Determine the [X, Y] coordinate at the center of the cell enclosing the given text.  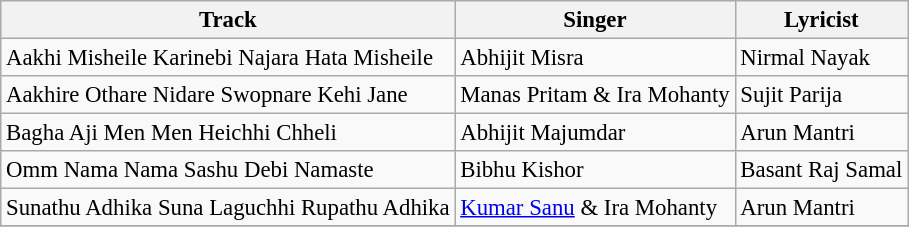
Sunathu Adhika Suna Laguchhi Rupathu Adhika [228, 208]
Aakhire Othare Nidare Swopnare Kehi Jane [228, 95]
Kumar Sanu & Ira Mohanty [595, 208]
Bibhu Kishor [595, 170]
Abhijit Misra [595, 58]
Omm Nama Nama Sashu Debi Namaste [228, 170]
Basant Raj Samal [822, 170]
Manas Pritam & Ira Mohanty [595, 95]
Lyricist [822, 20]
Nirmal Nayak [822, 58]
Track [228, 20]
Singer [595, 20]
Sujit Parija [822, 95]
Aakhi Misheile Karinebi Najara Hata Misheile [228, 58]
Abhijit Majumdar [595, 133]
Bagha Aji Men Men Heichhi Chheli [228, 133]
